Detect which cell encompasses the target text, then output its [x, y] center coordinate. 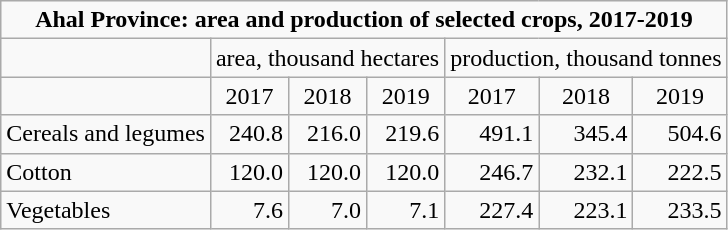
7.1 [406, 210]
7.6 [249, 210]
232.1 [586, 172]
Ahal Province: area and production of selected crops, 2017-2019 [364, 20]
233.5 [680, 210]
219.6 [406, 134]
222.5 [680, 172]
Cereals and legumes [106, 134]
Cotton [106, 172]
246.7 [492, 172]
production, thousand tonnes [586, 58]
area, thousand hectares [327, 58]
491.1 [492, 134]
Vegetables [106, 210]
345.4 [586, 134]
223.1 [586, 210]
216.0 [328, 134]
7.0 [328, 210]
227.4 [492, 210]
240.8 [249, 134]
504.6 [680, 134]
